Pinpoint the cell where the given text exists, returning its (X, Y) midpoint coordinate. 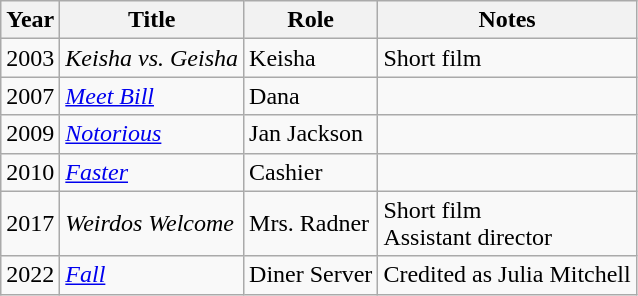
Year (30, 20)
Credited as Julia Mitchell (507, 275)
Keisha (311, 58)
Mrs. Radner (311, 224)
Title (152, 20)
2007 (30, 96)
Jan Jackson (311, 134)
Weirdos Welcome (152, 224)
Dana (311, 96)
Short film (507, 58)
Notorious (152, 134)
Short filmAssistant director (507, 224)
Faster (152, 172)
Keisha vs. Geisha (152, 58)
Fall (152, 275)
Role (311, 20)
2003 (30, 58)
Diner Server (311, 275)
Notes (507, 20)
2009 (30, 134)
2022 (30, 275)
2017 (30, 224)
2010 (30, 172)
Meet Bill (152, 96)
Cashier (311, 172)
